Scan for the cell matching the given text and deliver its (x, y) coordinate at center. 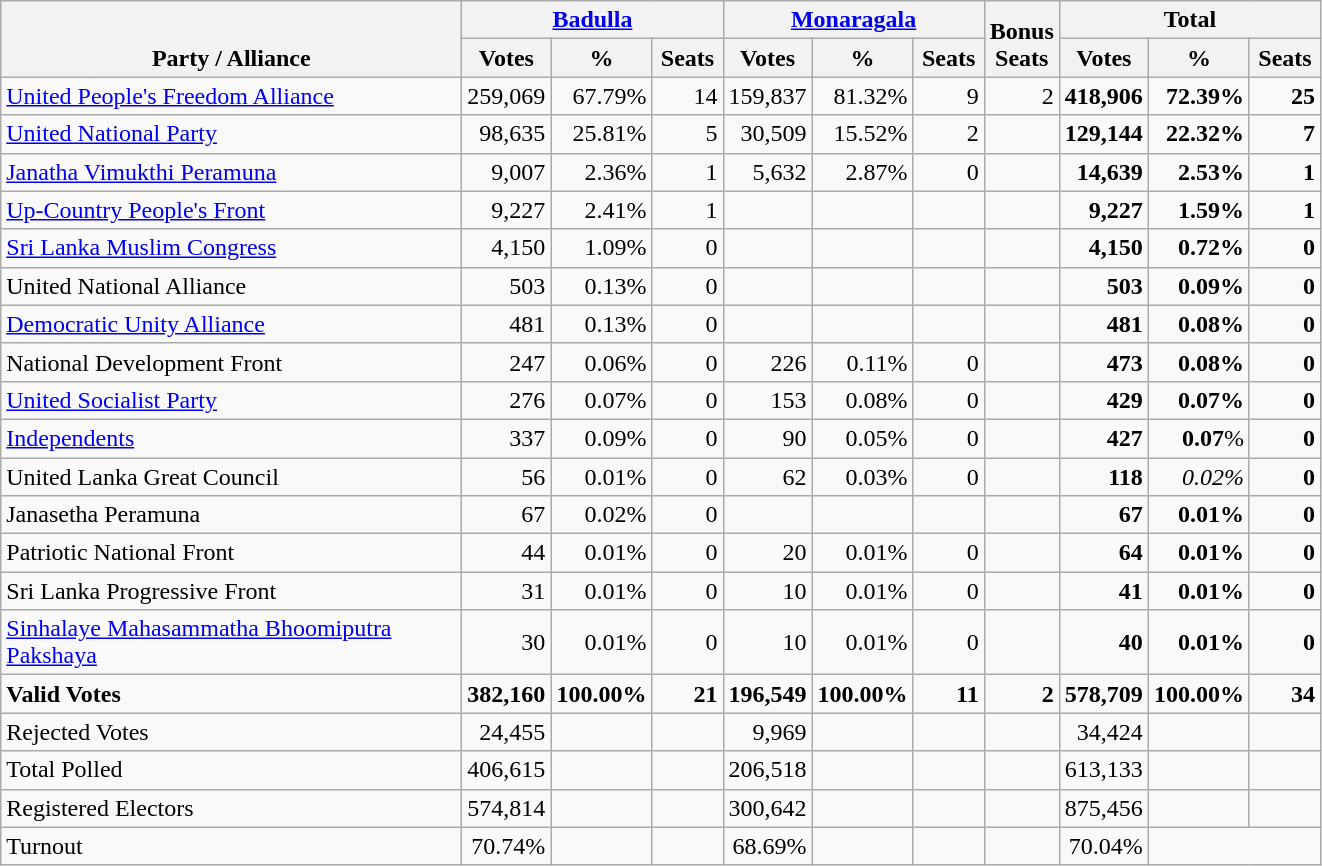
5 (688, 134)
United National Party (232, 134)
56 (506, 477)
129,144 (1104, 134)
31 (506, 591)
20 (768, 553)
70.04% (1104, 846)
2.53% (1198, 172)
Total Polled (232, 770)
159,837 (768, 96)
Monaragala (854, 20)
276 (506, 400)
300,642 (768, 808)
206,518 (768, 770)
5,632 (768, 172)
67.79% (602, 96)
473 (1104, 362)
Total (1190, 20)
34 (1284, 694)
Turnout (232, 846)
United Lanka Great Council (232, 477)
Democratic Unity Alliance (232, 324)
11 (948, 694)
427 (1104, 438)
24,455 (506, 732)
Badulla (592, 20)
United Socialist Party (232, 400)
25.81% (602, 134)
34,424 (1104, 732)
68.69% (768, 846)
41 (1104, 591)
64 (1104, 553)
Sinhalaye Mahasammatha Bhoomiputra Pakshaya (232, 642)
Up-Country People's Front (232, 210)
25 (1284, 96)
382,160 (506, 694)
90 (768, 438)
22.32% (1198, 134)
National Development Front (232, 362)
44 (506, 553)
9,007 (506, 172)
0.72% (1198, 248)
62 (768, 477)
Sri Lanka Progressive Front (232, 591)
Rejected Votes (232, 732)
Janatha Vimukthi Peramuna (232, 172)
613,133 (1104, 770)
Independents (232, 438)
Valid Votes (232, 694)
0.11% (862, 362)
1.59% (1198, 210)
72.39% (1198, 96)
Patriotic National Front (232, 553)
153 (768, 400)
Registered Electors (232, 808)
Janasetha Peramuna (232, 515)
98,635 (506, 134)
2.41% (602, 210)
196,549 (768, 694)
9 (948, 96)
40 (1104, 642)
118 (1104, 477)
30,509 (768, 134)
259,069 (506, 96)
0.06% (602, 362)
Party / Alliance (232, 39)
BonusSeats (1022, 39)
406,615 (506, 770)
14 (688, 96)
9,969 (768, 732)
21 (688, 694)
337 (506, 438)
15.52% (862, 134)
247 (506, 362)
United National Alliance (232, 286)
1.09% (602, 248)
2.87% (862, 172)
2.36% (602, 172)
14,639 (1104, 172)
0.03% (862, 477)
226 (768, 362)
81.32% (862, 96)
0.05% (862, 438)
7 (1284, 134)
418,906 (1104, 96)
578,709 (1104, 694)
70.74% (506, 846)
875,456 (1104, 808)
United People's Freedom Alliance (232, 96)
30 (506, 642)
429 (1104, 400)
Sri Lanka Muslim Congress (232, 248)
574,814 (506, 808)
